Search for the cell housing the specified text and yield its [X, Y] center coordinate. 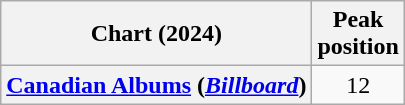
Chart (2024) [156, 34]
Peakposition [358, 34]
Canadian Albums (Billboard) [156, 85]
12 [358, 85]
